Find where the given text appears and provide that cell's center as (x, y) coordinate. 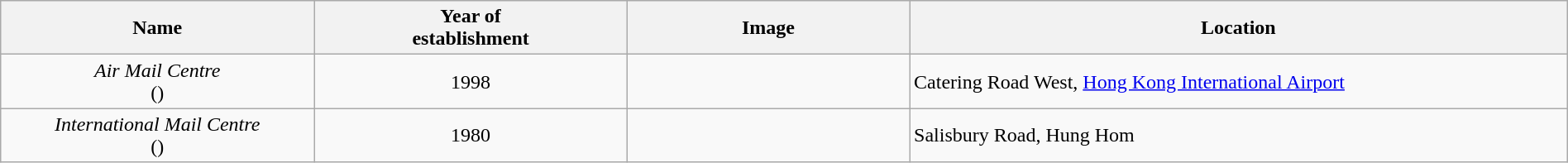
Air Mail Centre () (157, 81)
Location (1239, 28)
1998 (471, 81)
Year ofestablishment (471, 28)
1980 (471, 136)
Salisbury Road, Hung Hom (1239, 136)
International Mail Centre () (157, 136)
Image (769, 28)
Catering Road West, Hong Kong International Airport (1239, 81)
Name (157, 28)
